For the text-containing cell, return its midpoint in [x, y] coordinate format. 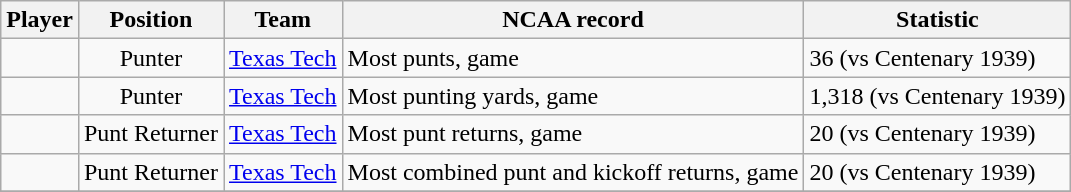
Most combined punt and kickoff returns, game [573, 172]
36 (vs Centenary 1939) [938, 58]
Most punting yards, game [573, 96]
Most punt returns, game [573, 134]
Position [150, 20]
Most punts, game [573, 58]
1,318 (vs Centenary 1939) [938, 96]
NCAA record [573, 20]
Team [284, 20]
Player [40, 20]
Statistic [938, 20]
